Output the (X, Y) coordinate of the center of the cell containing the given text.  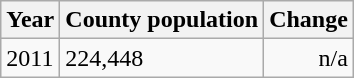
2011 (30, 58)
Change (309, 20)
224,448 (162, 58)
Year (30, 20)
n/a (309, 58)
County population (162, 20)
